Search for the cell housing the specified text and yield its (x, y) center coordinate. 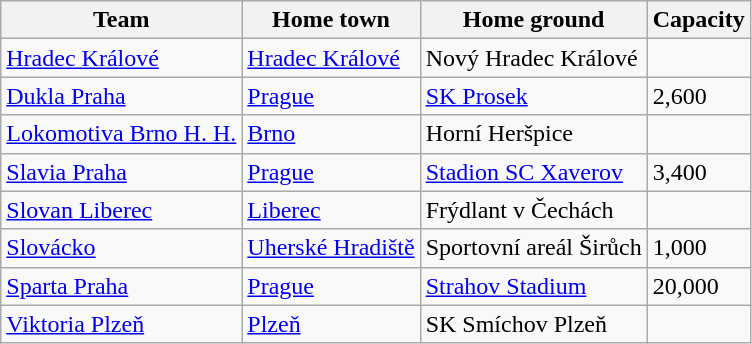
Home town (331, 20)
Plzeň (331, 324)
Strahov Stadium (534, 286)
Dukla Praha (122, 96)
Lokomotiva Brno H. H. (122, 134)
Slavia Praha (122, 172)
Slovácko (122, 248)
3,400 (698, 172)
Capacity (698, 20)
Uherské Hradiště (331, 248)
Nový Hradec Králové (534, 58)
20,000 (698, 286)
SK Smíchov Plzeň (534, 324)
Viktoria Plzeň (122, 324)
Home ground (534, 20)
Liberec (331, 210)
2,600 (698, 96)
Frýdlant v Čechách (534, 210)
Stadion SC Xaverov (534, 172)
Sparta Praha (122, 286)
Horní Heršpice (534, 134)
SK Prosek (534, 96)
Brno (331, 134)
Slovan Liberec (122, 210)
Sportovní areál Širůch (534, 248)
1,000 (698, 248)
Team (122, 20)
